For the text-containing cell, return its midpoint in [X, Y] coordinate format. 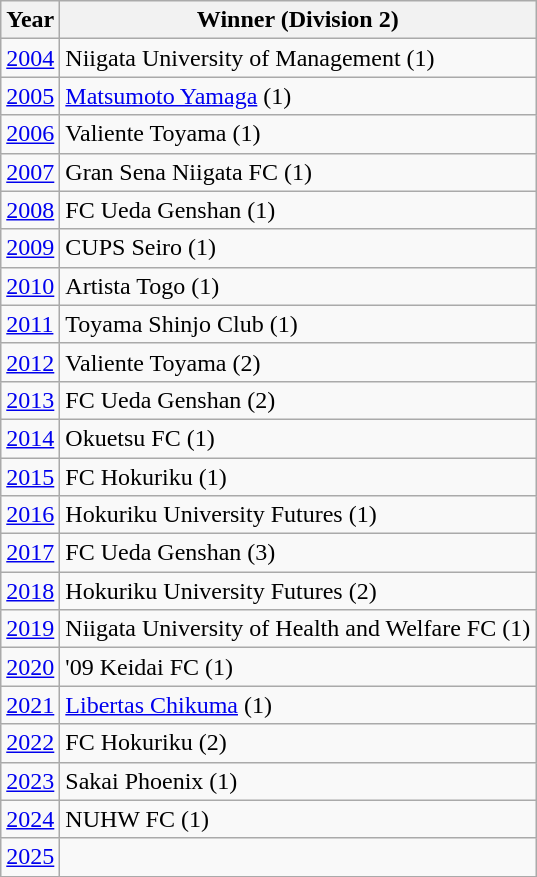
Valiente Toyama (1) [298, 134]
2015 [30, 477]
FC Ueda Genshan (1) [298, 210]
2011 [30, 324]
2006 [30, 134]
'09 Keidai FC (1) [298, 667]
2025 [30, 857]
Valiente Toyama (2) [298, 362]
Gran Sena Niigata FC (1) [298, 172]
2022 [30, 743]
2005 [30, 96]
Matsumoto Yamaga (1) [298, 96]
NUHW FC (1) [298, 819]
Artista Togo (1) [298, 286]
2018 [30, 591]
2007 [30, 172]
Winner (Division 2) [298, 20]
2024 [30, 819]
CUPS Seiro (1) [298, 248]
2008 [30, 210]
2021 [30, 705]
2009 [30, 248]
Hokuriku University Futures (1) [298, 515]
Toyama Shinjo Club (1) [298, 324]
Libertas Chikuma (1) [298, 705]
Niigata University of Health and Welfare FC (1) [298, 629]
2012 [30, 362]
Niigata University of Management (1) [298, 58]
2014 [30, 438]
2020 [30, 667]
2016 [30, 515]
FC Hokuriku (1) [298, 477]
Sakai Phoenix (1) [298, 781]
Hokuriku University Futures (2) [298, 591]
FC Ueda Genshan (3) [298, 553]
FC Hokuriku (2) [298, 743]
Okuetsu FC (1) [298, 438]
Year [30, 20]
2013 [30, 400]
2010 [30, 286]
2019 [30, 629]
FC Ueda Genshan (2) [298, 400]
2004 [30, 58]
2023 [30, 781]
2017 [30, 553]
